Pinpoint the cell where the given text exists, returning its [X, Y] midpoint coordinate. 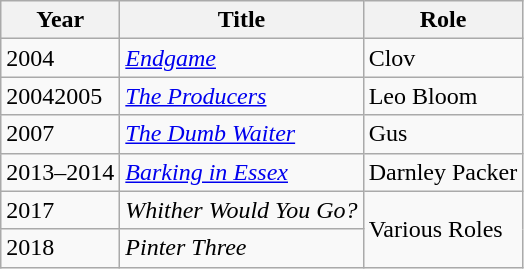
Darnley Packer [443, 172]
Leo Bloom [443, 96]
Clov [443, 58]
Whither Would You Go? [242, 210]
2004 [60, 58]
Pinter Three [242, 248]
20042005 [60, 96]
Title [242, 20]
Barking in Essex [242, 172]
2007 [60, 134]
2017 [60, 210]
Role [443, 20]
Endgame [242, 58]
The Dumb Waiter [242, 134]
2018 [60, 248]
Gus [443, 134]
The Producers [242, 96]
Various Roles [443, 229]
Year [60, 20]
2013–2014 [60, 172]
